Detect which cell encompasses the target text, then output its [X, Y] center coordinate. 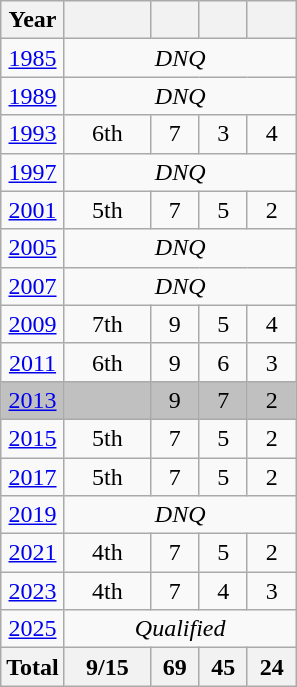
Year [33, 20]
1993 [33, 134]
6 [224, 362]
2019 [33, 515]
2005 [33, 248]
2011 [33, 362]
1997 [33, 172]
2001 [33, 210]
24 [272, 667]
69 [174, 667]
2025 [33, 629]
9/15 [107, 667]
2023 [33, 591]
2009 [33, 324]
7th [107, 324]
1985 [33, 58]
Qualified [180, 629]
1989 [33, 96]
2021 [33, 553]
2007 [33, 286]
45 [224, 667]
2015 [33, 438]
2013 [33, 400]
2017 [33, 477]
Total [33, 667]
